Identify which cell holds the provided text, then report its [x, y] central coordinate. 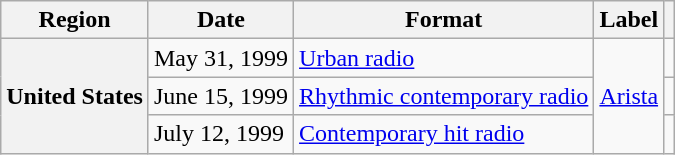
Label [629, 20]
Date [220, 20]
May 31, 1999 [220, 58]
July 12, 1999 [220, 134]
Urban radio [444, 58]
Contemporary hit radio [444, 134]
Format [444, 20]
Region [75, 20]
Arista [629, 96]
June 15, 1999 [220, 96]
United States [75, 96]
Rhythmic contemporary radio [444, 96]
